Scan for the cell matching the given text and deliver its (x, y) coordinate at center. 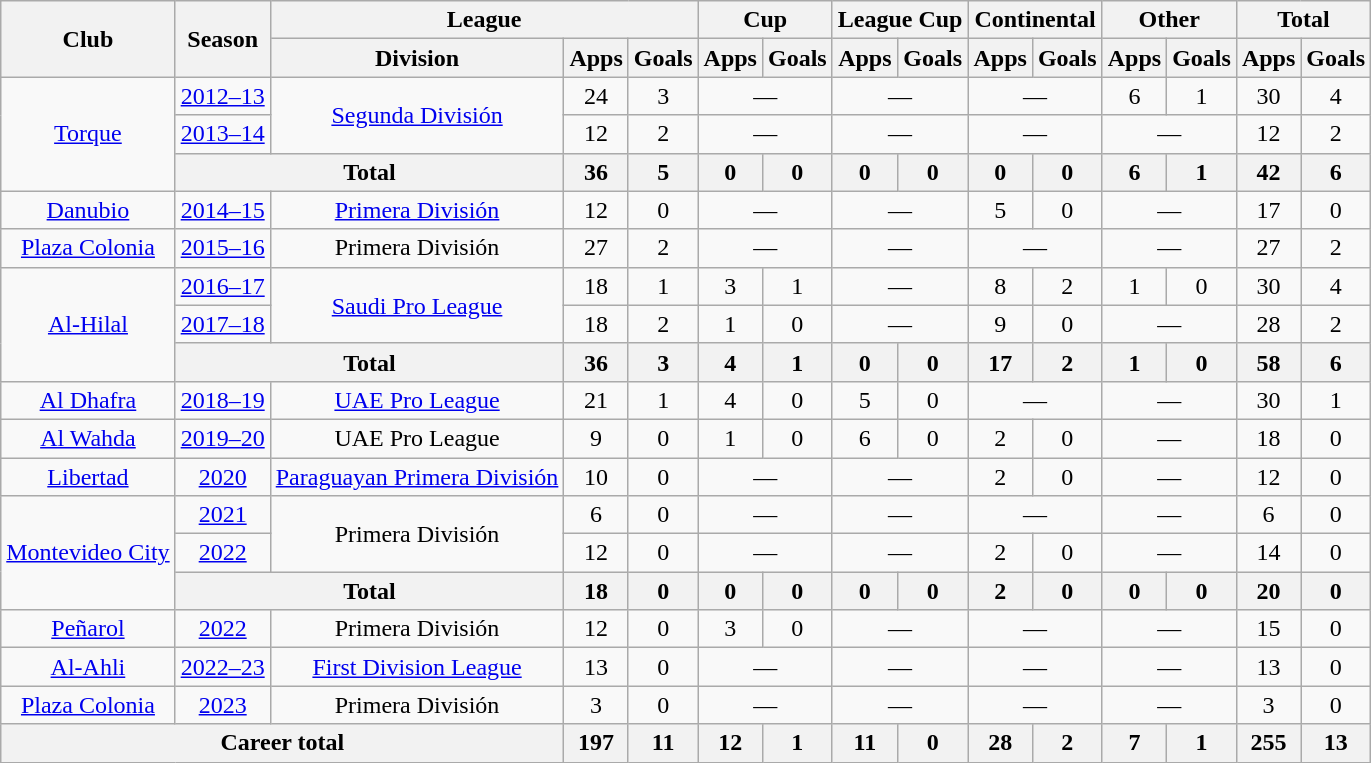
42 (1268, 172)
Other (1169, 20)
Danubio (88, 210)
Saudi Pro League (417, 305)
Al Dhafra (88, 400)
Cup (765, 20)
2020 (222, 477)
8 (1000, 286)
10 (596, 477)
First Division League (417, 667)
2018–19 (222, 400)
Torque (88, 134)
2023 (222, 705)
Season (222, 39)
255 (1268, 743)
Division (417, 58)
21 (596, 400)
20 (1268, 591)
58 (1268, 362)
24 (596, 96)
Montevideo City (88, 553)
Continental (1035, 20)
League Cup (900, 20)
Segunda División (417, 115)
7 (1134, 743)
2021 (222, 515)
League (484, 20)
14 (1268, 553)
Club (88, 39)
Career total (282, 743)
Al Wahda (88, 438)
2022–23 (222, 667)
2014–15 (222, 210)
2017–18 (222, 324)
Libertad (88, 477)
Peñarol (88, 629)
2019–20 (222, 438)
Al-Ahli (88, 667)
Paraguayan Primera División (417, 477)
2013–14 (222, 134)
15 (1268, 629)
Al-Hilal (88, 324)
2015–16 (222, 248)
2012–13 (222, 96)
2016–17 (222, 286)
197 (596, 743)
